From the cell containing the given text, extract its center point as (x, y) coordinate. 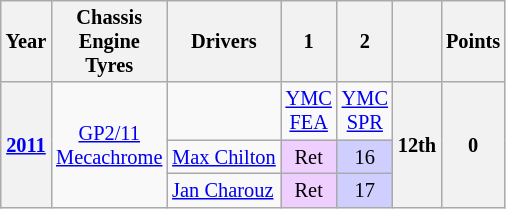
YMCFEA (309, 111)
17 (365, 190)
Jan Charouz (224, 190)
YMCSPR (365, 111)
ChassisEngineTyres (109, 41)
12th (417, 144)
2011 (26, 144)
GP2/11Mecachrome (109, 144)
Year (26, 41)
Max Chilton (224, 157)
1 (309, 41)
Points (473, 41)
Drivers (224, 41)
2 (365, 41)
0 (473, 144)
16 (365, 157)
